Identify which cell holds the provided text, then report its (X, Y) central coordinate. 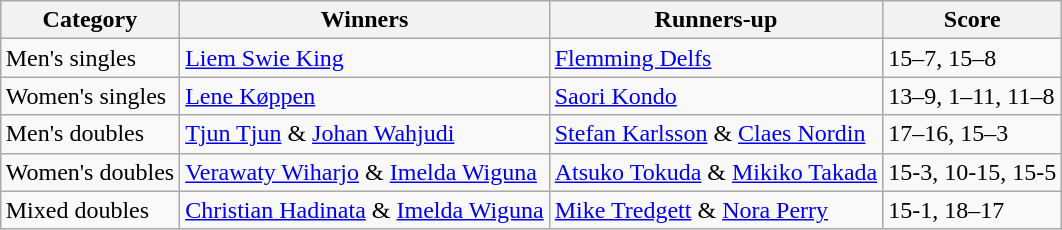
13–9, 1–11, 11–8 (972, 96)
17–16, 15–3 (972, 134)
Lene Køppen (365, 96)
Women's doubles (90, 172)
Mike Tredgett & Nora Perry (716, 210)
Mixed doubles (90, 210)
Winners (365, 20)
Men's singles (90, 58)
Category (90, 20)
Tjun Tjun & Johan Wahjudi (365, 134)
15–7, 15–8 (972, 58)
Flemming Delfs (716, 58)
Verawaty Wiharjo & Imelda Wiguna (365, 172)
Atsuko Tokuda & Mikiko Takada (716, 172)
Christian Hadinata & Imelda Wiguna (365, 210)
15-1, 18–17 (972, 210)
15-3, 10-15, 15-5 (972, 172)
Runners-up (716, 20)
Liem Swie King (365, 58)
Saori Kondo (716, 96)
Score (972, 20)
Women's singles (90, 96)
Men's doubles (90, 134)
Stefan Karlsson & Claes Nordin (716, 134)
